Extract the (x, y) coordinate from the center of the cell holding the provided text.  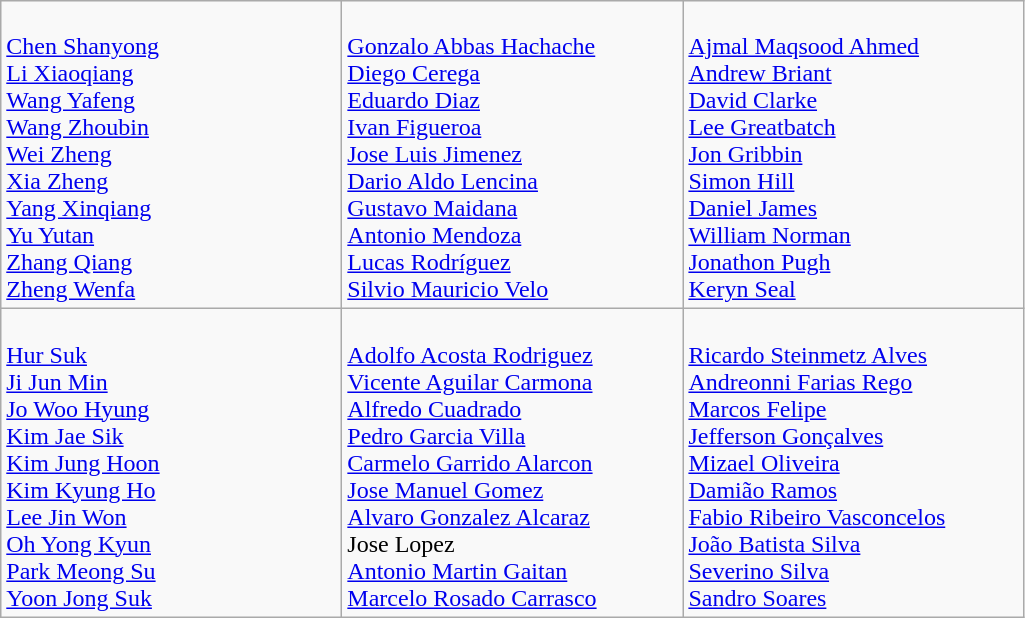
Chen Shanyong Li Xiaoqiang Wang Yafeng Wang Zhoubin Wei Zheng Xia Zheng Yang Xinqiang Yu Yutan Zhang Qiang Zheng Wenfa (172, 155)
Ajmal Maqsood Ahmed Andrew Briant David Clarke Lee Greatbatch Jon Gribbin Simon Hill Daniel James William Norman Jonathon Pugh Keryn Seal (854, 155)
Hur Suk Ji Jun Min Jo Woo Hyung Kim Jae Sik Kim Jung Hoon Kim Kyung Ho Lee Jin Won Oh Yong Kyun Park Meong Su Yoon Jong Suk (172, 463)
